Capture the cell that displays the provided text and extract its (X, Y) central coordinate. 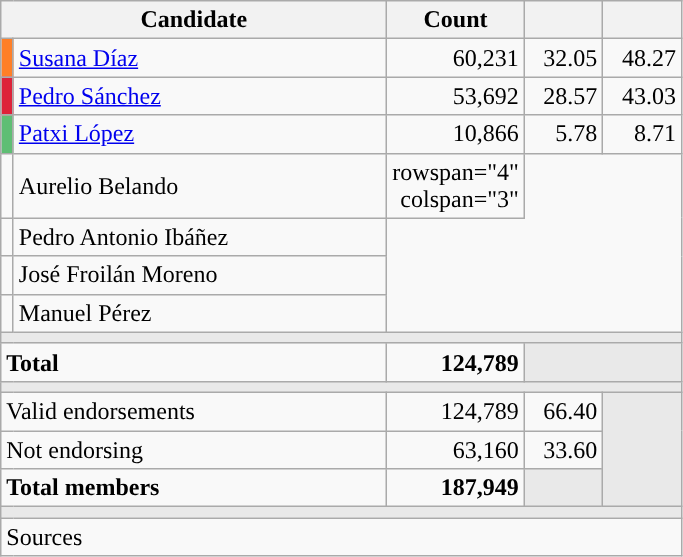
rowspan="4" colspan="3" (456, 186)
63,160 (456, 449)
5.78 (564, 134)
Patxi López (200, 134)
32.05 (564, 58)
10,866 (456, 134)
Candidate (194, 20)
48.27 (642, 58)
53,692 (456, 96)
33.60 (564, 449)
60,231 (456, 58)
Valid endorsements (194, 411)
Total (194, 362)
Count (456, 20)
8.71 (642, 134)
28.57 (564, 96)
Sources (342, 537)
187,949 (456, 488)
Pedro Sánchez (200, 96)
José Froilán Moreno (200, 275)
66.40 (564, 411)
Susana Díaz (200, 58)
Total members (194, 488)
43.03 (642, 96)
Not endorsing (194, 449)
Aurelio Belando (200, 186)
Pedro Antonio Ibáñez (200, 237)
Manuel Pérez (200, 313)
